Find where the given text appears and provide that cell's center as [x, y] coordinate. 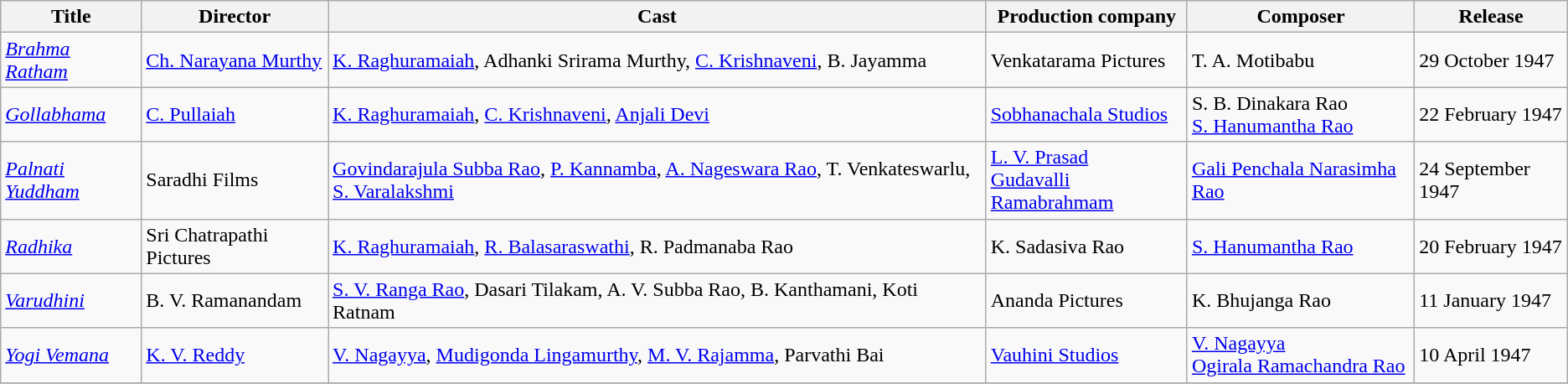
Director [235, 17]
Title [71, 17]
T. A. Motibabu [1300, 60]
22 February 1947 [1491, 114]
10 April 1947 [1491, 355]
Sri Chatrapathi Pictures [235, 246]
20 February 1947 [1491, 246]
B. V. Ramanandam [235, 300]
Saradhi Films [235, 180]
24 September 1947 [1491, 180]
S. Hanumantha Rao [1300, 246]
Composer [1300, 17]
29 October 1947 [1491, 60]
L. V. PrasadGudavalli Ramabrahmam [1086, 180]
K. Raghuramaiah, C. Krishnaveni, Anjali Devi [658, 114]
S. V. Ranga Rao, Dasari Tilakam, A. V. Subba Rao, B. Kanthamani, Koti Ratnam [658, 300]
S. B. Dinakara RaoS. Hanumantha Rao [1300, 114]
Production company [1086, 17]
Venkatarama Pictures [1086, 60]
Gali Penchala Narasimha Rao [1300, 180]
Gollabhama [71, 114]
K. V. Reddy [235, 355]
V. Nagayya, Mudigonda Lingamurthy, M. V. Rajamma, Parvathi Bai [658, 355]
V. NagayyaOgirala Ramachandra Rao [1300, 355]
K. Bhujanga Rao [1300, 300]
Govindarajula Subba Rao, P. Kannamba, A. Nageswara Rao, T. Venkateswarlu, S. Varalakshmi [658, 180]
Yogi Vemana [71, 355]
K. Raghuramaiah, Adhanki Srirama Murthy, C. Krishnaveni, B. Jayamma [658, 60]
Ch. Narayana Murthy [235, 60]
Radhika [71, 246]
Ananda Pictures [1086, 300]
K. Sadasiva Rao [1086, 246]
C. Pullaiah [235, 114]
Brahma Ratham [71, 60]
Release [1491, 17]
Vauhini Studios [1086, 355]
Cast [658, 17]
K. Raghuramaiah, R. Balasaraswathi, R. Padmanaba Rao [658, 246]
Sobhanachala Studios [1086, 114]
11 January 1947 [1491, 300]
Palnati Yuddham [71, 180]
Varudhini [71, 300]
